Locate the cell with the specified text and output its (X, Y) center coordinate. 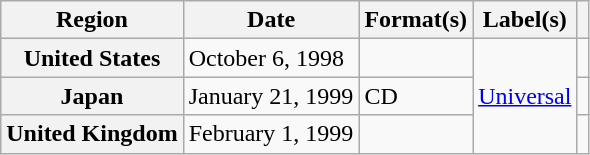
Universal (525, 96)
Japan (92, 96)
Region (92, 20)
United States (92, 58)
February 1, 1999 (271, 134)
October 6, 1998 (271, 58)
United Kingdom (92, 134)
Format(s) (416, 20)
CD (416, 96)
Label(s) (525, 20)
January 21, 1999 (271, 96)
Date (271, 20)
